Return [x, y] of the center of cell containing provided text 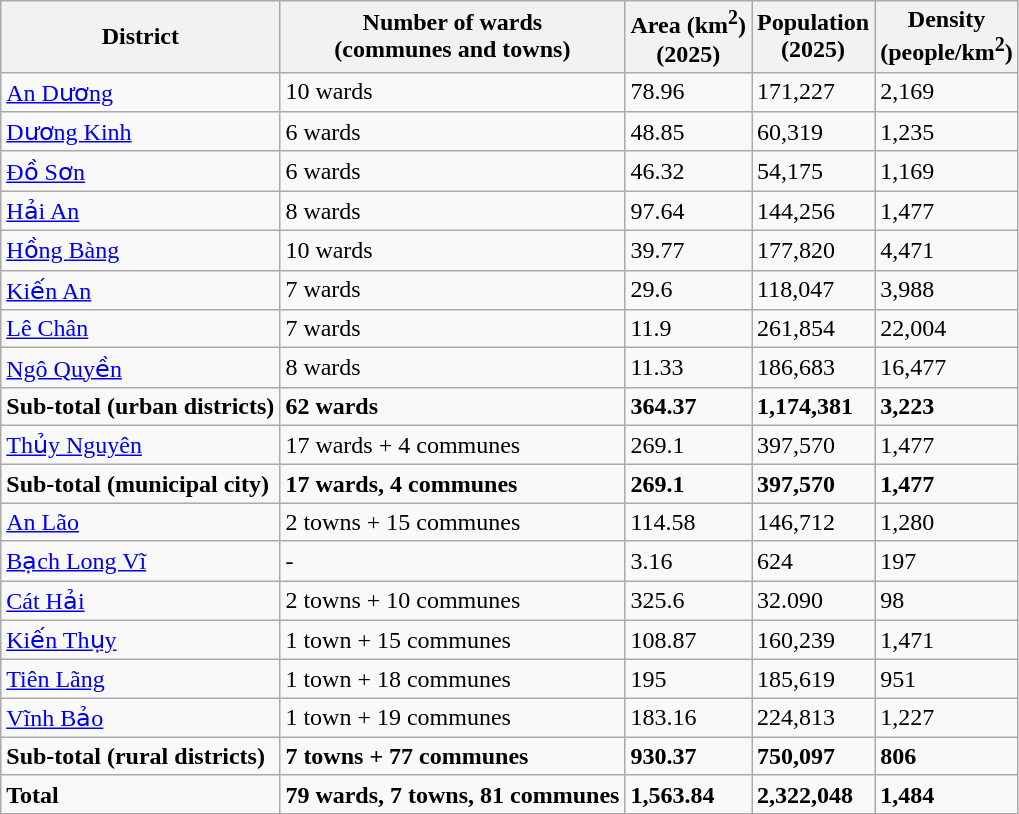
54,175 [814, 171]
624 [814, 561]
48.85 [688, 132]
171,227 [814, 92]
183.16 [688, 718]
District [140, 37]
185,619 [814, 679]
177,820 [814, 251]
Thủy Nguyên [140, 445]
7 towns + 77 communes [452, 756]
144,256 [814, 211]
- [452, 561]
197 [947, 561]
39.77 [688, 251]
78.96 [688, 92]
1,484 [947, 794]
Population(2025) [814, 37]
17 wards + 4 communes [452, 445]
224,813 [814, 718]
Area (km2)(2025) [688, 37]
325.6 [688, 601]
Hồng Bàng [140, 251]
1,235 [947, 132]
114.58 [688, 522]
32.090 [814, 601]
Bạch Long Vĩ [140, 561]
Number of wards(communes and towns) [452, 37]
17 wards, 4 communes [452, 484]
1,169 [947, 171]
750,097 [814, 756]
4,471 [947, 251]
60,319 [814, 132]
1,174,381 [814, 406]
Lê Chân [140, 329]
186,683 [814, 368]
Sub-total (municipal city) [140, 484]
Ngô Quyền [140, 368]
3.16 [688, 561]
16,477 [947, 368]
261,854 [814, 329]
2 towns + 15 communes [452, 522]
Tiên Lãng [140, 679]
930.37 [688, 756]
2,169 [947, 92]
An Lão [140, 522]
Kiến An [140, 290]
1,563.84 [688, 794]
2,322,048 [814, 794]
160,239 [814, 640]
Cát Hải [140, 601]
1,471 [947, 640]
98 [947, 601]
2 towns + 10 communes [452, 601]
79 wards, 7 towns, 81 communes [452, 794]
An Dương [140, 92]
3,223 [947, 406]
1,280 [947, 522]
Kiến Thụy [140, 640]
11.33 [688, 368]
1 town + 19 communes [452, 718]
Sub-total (urban districts) [140, 406]
806 [947, 756]
195 [688, 679]
1 town + 15 communes [452, 640]
Vĩnh Bảo [140, 718]
Hải An [140, 211]
Dương Kinh [140, 132]
108.87 [688, 640]
62 wards [452, 406]
3,988 [947, 290]
Đồ Sơn [140, 171]
951 [947, 679]
118,047 [814, 290]
146,712 [814, 522]
Total [140, 794]
1 town + 18 communes [452, 679]
Density(people/km2) [947, 37]
46.32 [688, 171]
Sub-total (rural districts) [140, 756]
97.64 [688, 211]
11.9 [688, 329]
22,004 [947, 329]
29.6 [688, 290]
1,227 [947, 718]
364.37 [688, 406]
